Return the [X, Y] coordinate for the center point of the cell that contains the specified text.  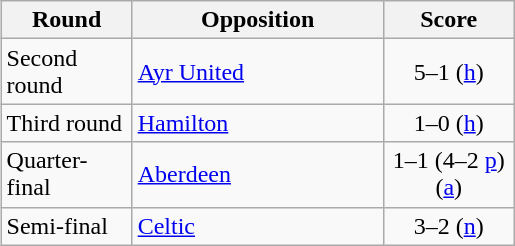
3–2 (n) [448, 226]
Ayr United [258, 72]
Round [66, 20]
Score [448, 20]
Third round [66, 123]
5–1 (h) [448, 72]
Semi-final [66, 226]
Opposition [258, 20]
Second round [66, 72]
Aberdeen [258, 174]
Quarter-final [66, 174]
1–1 (4–2 p) (a) [448, 174]
1–0 (h) [448, 123]
Hamilton [258, 123]
Celtic [258, 226]
